Search for the cell housing the specified text and yield its (X, Y) center coordinate. 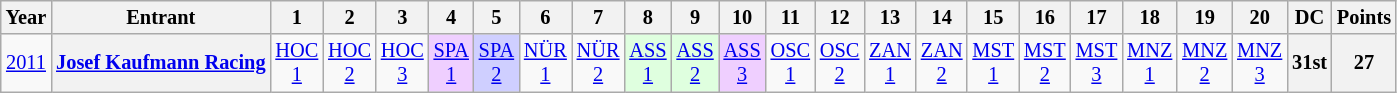
6 (546, 17)
ASS1 (648, 63)
ASS3 (742, 63)
12 (840, 17)
ASS2 (694, 63)
ZAN1 (890, 63)
13 (890, 17)
31st (1310, 63)
MNZ1 (1150, 63)
OSC1 (790, 63)
MST1 (993, 63)
11 (790, 17)
19 (1204, 17)
OSC2 (840, 63)
ZAN2 (942, 63)
16 (1045, 17)
SPA1 (452, 63)
15 (993, 17)
Year (26, 17)
3 (402, 17)
Entrant (160, 17)
27 (1364, 63)
17 (1097, 17)
20 (1260, 17)
HOC2 (350, 63)
9 (694, 17)
SPA2 (496, 63)
2 (350, 17)
14 (942, 17)
18 (1150, 17)
HOC3 (402, 63)
MST2 (1045, 63)
7 (598, 17)
DC (1310, 17)
NÜR2 (598, 63)
2011 (26, 63)
8 (648, 17)
MNZ2 (1204, 63)
Points (1364, 17)
10 (742, 17)
HOC1 (296, 63)
5 (496, 17)
MNZ3 (1260, 63)
4 (452, 17)
1 (296, 17)
NÜR1 (546, 63)
Josef Kaufmann Racing (160, 63)
MST3 (1097, 63)
